Scan for the cell matching the given text and deliver its (x, y) coordinate at center. 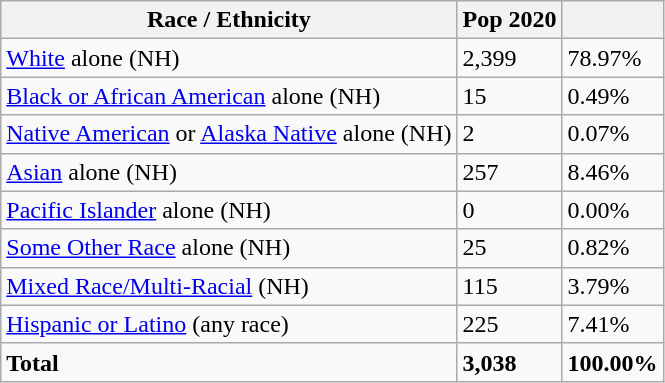
0 (510, 210)
0.00% (612, 210)
8.46% (612, 172)
Black or African American alone (NH) (229, 96)
Mixed Race/Multi-Racial (NH) (229, 286)
115 (510, 286)
Native American or Alaska Native alone (NH) (229, 134)
3.79% (612, 286)
Pop 2020 (510, 20)
0.49% (612, 96)
0.82% (612, 248)
0.07% (612, 134)
White alone (NH) (229, 58)
Some Other Race alone (NH) (229, 248)
3,038 (510, 362)
78.97% (612, 58)
15 (510, 96)
2,399 (510, 58)
257 (510, 172)
100.00% (612, 362)
Hispanic or Latino (any race) (229, 324)
Pacific Islander alone (NH) (229, 210)
Race / Ethnicity (229, 20)
Asian alone (NH) (229, 172)
2 (510, 134)
7.41% (612, 324)
225 (510, 324)
Total (229, 362)
25 (510, 248)
